From the cell containing the given text, extract its center point as (x, y) coordinate. 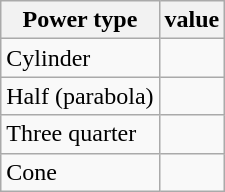
Half (parabola) (80, 96)
Three quarter (80, 134)
Cone (80, 172)
value (192, 20)
Cylinder (80, 58)
Power type (80, 20)
